From the cell containing the given text, extract its center point as (X, Y) coordinate. 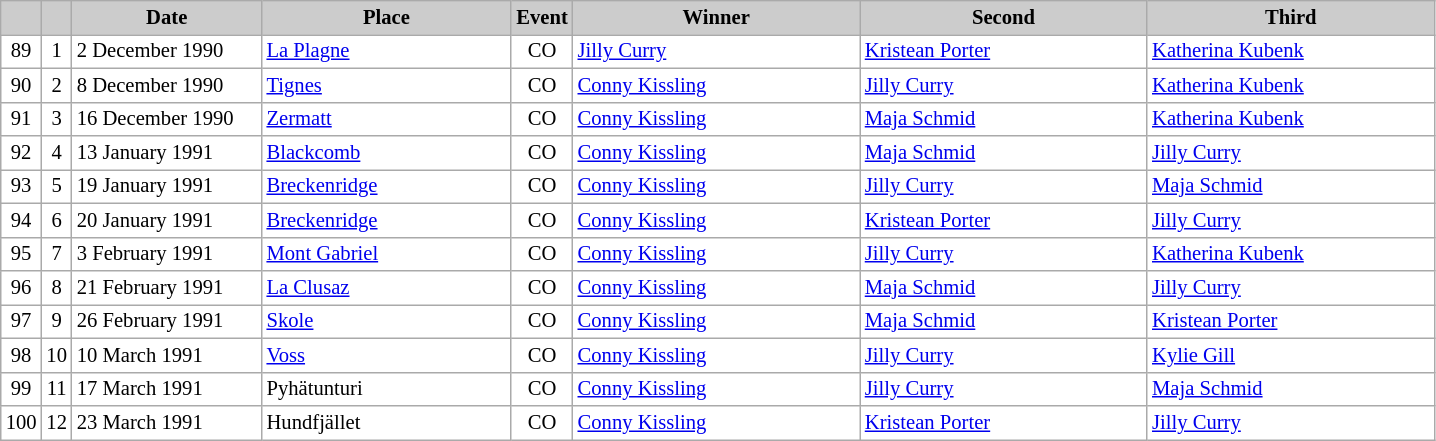
19 January 1991 (167, 186)
La Plagne (387, 51)
92 (22, 153)
Second (1004, 17)
3 February 1991 (167, 254)
Place (387, 17)
13 January 1991 (167, 153)
96 (22, 287)
Blackcomb (387, 153)
7 (56, 254)
8 December 1990 (167, 85)
Voss (387, 355)
99 (22, 389)
17 March 1991 (167, 389)
21 February 1991 (167, 287)
Winner (716, 17)
26 February 1991 (167, 321)
23 March 1991 (167, 423)
Kylie Gill (1290, 355)
10 (56, 355)
11 (56, 389)
16 December 1990 (167, 119)
Zermatt (387, 119)
100 (22, 423)
8 (56, 287)
Tignes (387, 85)
89 (22, 51)
La Clusaz (387, 287)
20 January 1991 (167, 220)
Pyhätunturi (387, 389)
98 (22, 355)
Date (167, 17)
95 (22, 254)
93 (22, 186)
Skole (387, 321)
12 (56, 423)
1 (56, 51)
94 (22, 220)
Third (1290, 17)
Hundfjället (387, 423)
10 March 1991 (167, 355)
97 (22, 321)
4 (56, 153)
91 (22, 119)
Mont Gabriel (387, 254)
9 (56, 321)
90 (22, 85)
3 (56, 119)
2 (56, 85)
Event (542, 17)
6 (56, 220)
5 (56, 186)
2 December 1990 (167, 51)
